Locate the cell with the specified text and output its (x, y) center coordinate. 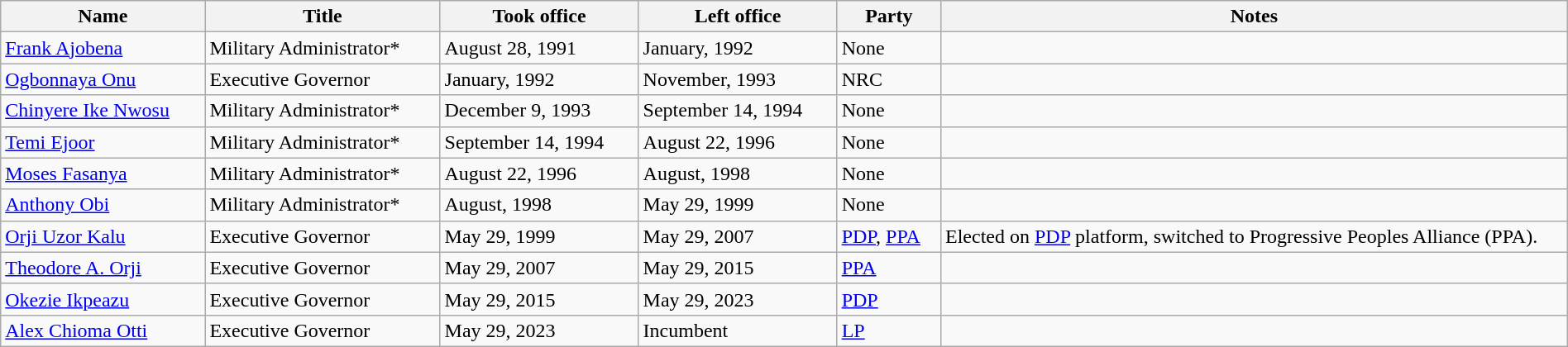
August 28, 1991 (539, 48)
Alex Chioma Otti (103, 330)
Notes (1254, 17)
Orji Uzor Kalu (103, 236)
LP (888, 330)
Moses Fasanya (103, 173)
Left office (738, 17)
Chinyere Ike Nwosu (103, 111)
December 9, 1993 (539, 111)
Temi Ejoor (103, 142)
Theodore A. Orji (103, 268)
Frank Ajobena (103, 48)
Ogbonnaya Onu (103, 79)
Party (888, 17)
PPA (888, 268)
November, 1993 (738, 79)
NRC (888, 79)
PDP (888, 299)
Elected on PDP platform, switched to Progressive Peoples Alliance (PPA). (1254, 236)
Name (103, 17)
Incumbent (738, 330)
Okezie Ikpeazu (103, 299)
PDP, PPA (888, 236)
Took office (539, 17)
Title (323, 17)
Anthony Obi (103, 205)
